Scan for the cell matching the given text and deliver its [x, y] coordinate at center. 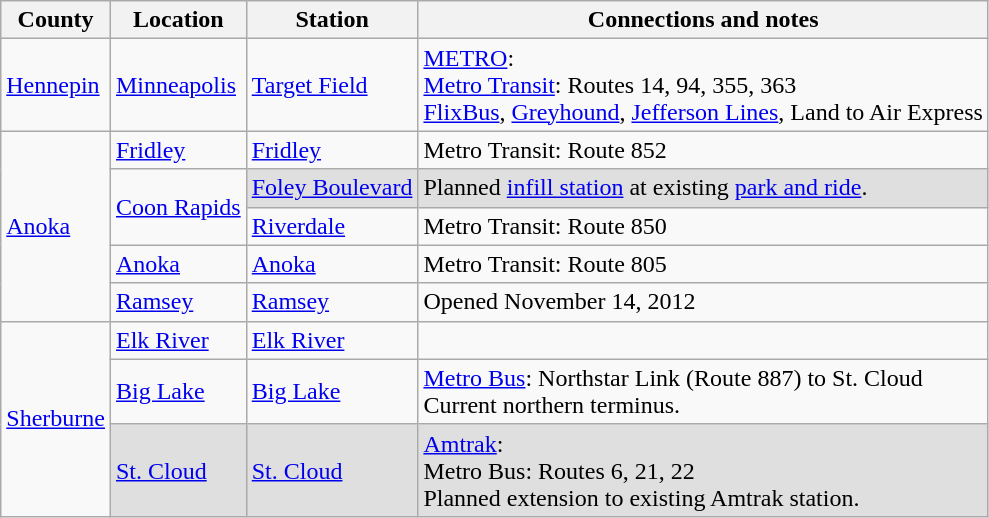
Planned infill station at existing park and ride. [704, 188]
METRO: Metro Transit: Routes 14, 94, 355, 363 FlixBus, Greyhound, Jefferson Lines, Land to Air Express [704, 85]
Amtrak: Metro Bus: Routes 6, 21, 22Planned extension to existing Amtrak station. [704, 470]
Minneapolis [178, 85]
Station [332, 20]
Hennepin [56, 85]
Metro Transit: Route 850 [704, 226]
Sherburne [56, 418]
County [56, 20]
Location [178, 20]
Metro Transit: Route 805 [704, 264]
Riverdale [332, 226]
Metro Transit: Route 852 [704, 150]
Metro Bus: Northstar Link (Route 887) to St. CloudCurrent northern terminus. [704, 392]
Foley Boulevard [332, 188]
Opened November 14, 2012 [704, 302]
Target Field [332, 85]
Connections and notes [704, 20]
Coon Rapids [178, 207]
